For the text-containing cell, return its midpoint in [X, Y] coordinate format. 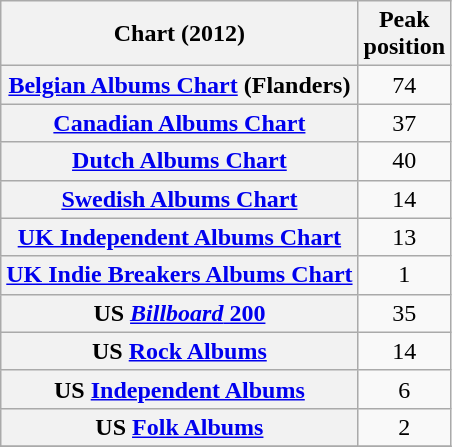
40 [404, 161]
UK Independent Albums Chart [180, 237]
Belgian Albums Chart (Flanders) [180, 85]
74 [404, 85]
Dutch Albums Chart [180, 161]
6 [404, 389]
US Rock Albums [180, 351]
Canadian Albums Chart [180, 123]
37 [404, 123]
13 [404, 237]
35 [404, 313]
UK Indie Breakers Albums Chart [180, 275]
Swedish Albums Chart [180, 199]
US Folk Albums [180, 427]
US Independent Albums [180, 389]
US Billboard 200 [180, 313]
Peakposition [404, 34]
Chart (2012) [180, 34]
1 [404, 275]
2 [404, 427]
